Locate the cell with the specified text and output its [X, Y] center coordinate. 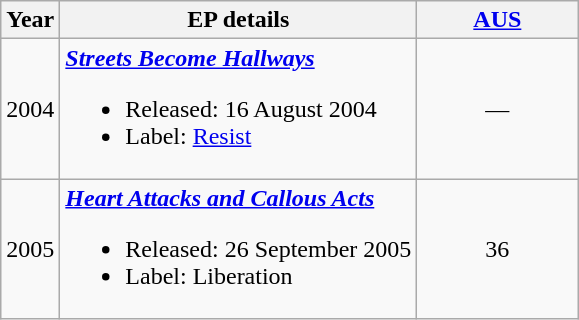
AUS [498, 20]
2005 [30, 249]
Year [30, 20]
Streets Become HallwaysReleased: 16 August 2004Label: Resist [238, 109]
Heart Attacks and Callous ActsReleased: 26 September 2005Label: Liberation [238, 249]
— [498, 109]
36 [498, 249]
EP details [238, 20]
2004 [30, 109]
